Extract the (X, Y) coordinate from the center of the cell holding the provided text.  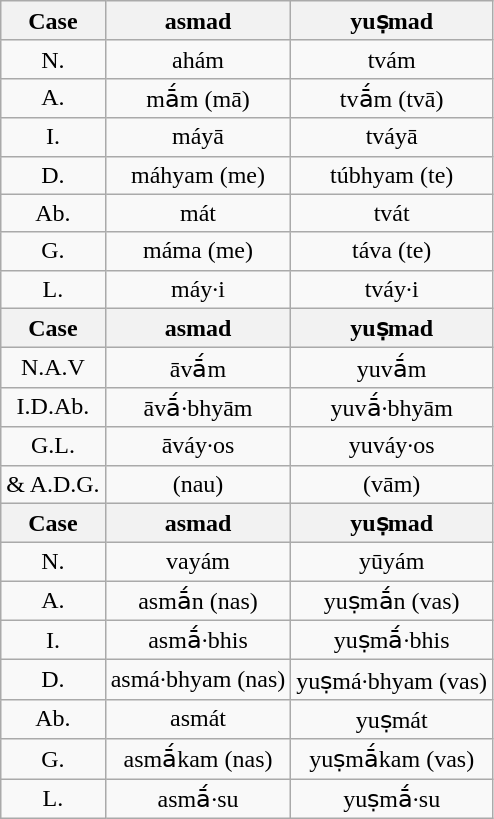
máy·i (198, 289)
(nau) (198, 484)
yuṣmá·bhyam (vas) (392, 680)
asmát (198, 719)
tvám (392, 59)
yūyám (392, 562)
yuvā́·bhyām (392, 407)
yuṣmā́n (vas) (392, 601)
asmá·bhyam (nas) (198, 680)
yuváy·os (392, 446)
mát (198, 213)
(vām) (392, 484)
āvā́m (198, 368)
yuṣmā́·bhis (392, 640)
máma (me) (198, 251)
yuṣmát (392, 719)
asmā́·su (198, 798)
I.D.Ab. (53, 407)
asmā́n (nas) (198, 601)
mā́m (mā) (198, 98)
asmā́kam (nas) (198, 759)
táva (te) (392, 251)
vayám (198, 562)
āváy·os (198, 446)
tvā́m (tvā) (392, 98)
& A.D.G. (53, 484)
G.L. (53, 446)
yuvā́m (392, 368)
tváy·i (392, 289)
máhyam (me) (198, 175)
N.A.V (53, 368)
túbhyam (te) (392, 175)
tváyā (392, 137)
ahám (198, 59)
yuṣmā́kam (vas) (392, 759)
asmā́·bhis (198, 640)
āvā́·bhyām (198, 407)
yuṣmā́·su (392, 798)
máyā (198, 137)
tvát (392, 213)
